Locate the cell with the specified text and output its [X, Y] center coordinate. 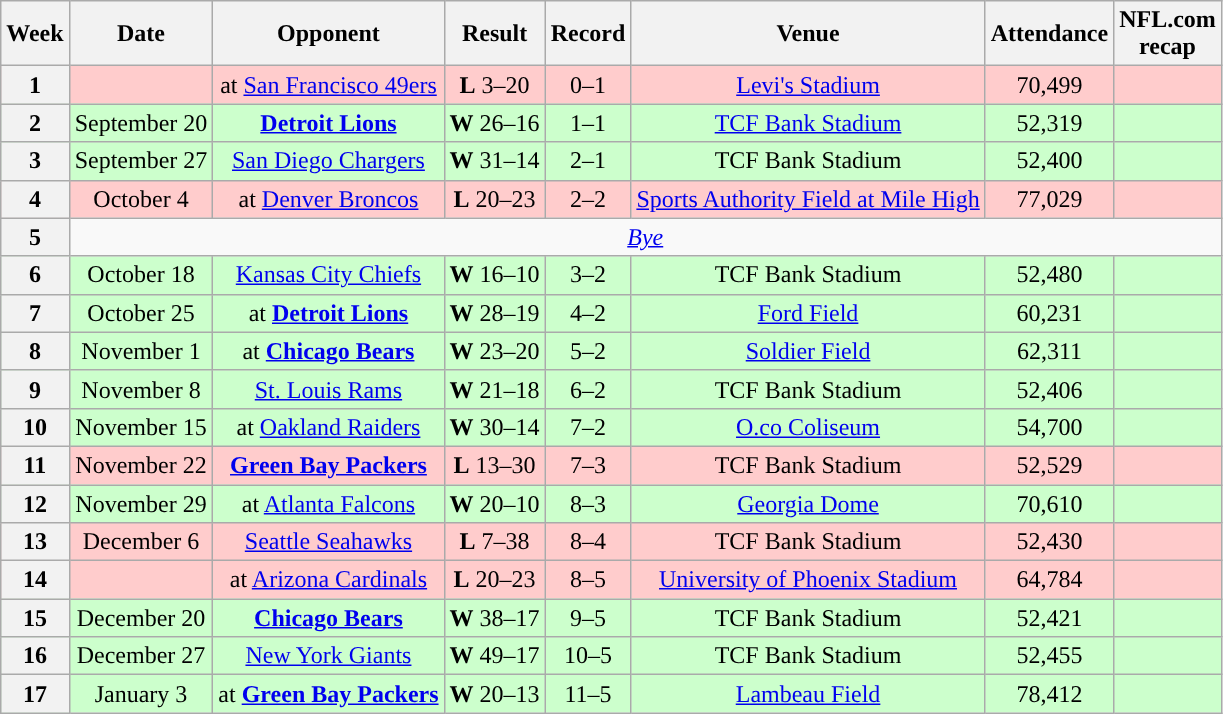
Opponent [328, 34]
6 [35, 275]
W 31–14 [494, 161]
7–2 [588, 427]
2 [35, 123]
at Denver Broncos [328, 199]
12 [35, 503]
at Atlanta Falcons [328, 503]
November 29 [141, 503]
11 [35, 465]
W 20–13 [494, 694]
L 3–20 [494, 85]
September 20 [141, 123]
at Oakland Raiders [328, 427]
0–1 [588, 85]
W 30–14 [494, 427]
14 [35, 580]
Result [494, 34]
2–2 [588, 199]
52,529 [1049, 465]
W 16–10 [494, 275]
1–1 [588, 123]
8–3 [588, 503]
October 18 [141, 275]
15 [35, 618]
New York Giants [328, 656]
70,499 [1049, 85]
2–1 [588, 161]
Record [588, 34]
W 28–19 [494, 313]
10 [35, 427]
5–2 [588, 351]
7 [35, 313]
at Green Bay Packers [328, 694]
16 [35, 656]
November 15 [141, 427]
W 38–17 [494, 618]
Georgia Dome [808, 503]
52,421 [1049, 618]
52,430 [1049, 542]
52,455 [1049, 656]
at San Francisco 49ers [328, 85]
W 20–10 [494, 503]
3–2 [588, 275]
Sports Authority Field at Mile High [808, 199]
78,412 [1049, 694]
5 [35, 237]
70,610 [1049, 503]
9–5 [588, 618]
November 8 [141, 389]
4 [35, 199]
December 6 [141, 542]
Seattle Seahawks [328, 542]
Detroit Lions [328, 123]
at Chicago Bears [328, 351]
10–5 [588, 656]
Date [141, 34]
September 27 [141, 161]
3 [35, 161]
Levi's Stadium [808, 85]
Soldier Field [808, 351]
8–5 [588, 580]
Kansas City Chiefs [328, 275]
L 7–38 [494, 542]
Green Bay Packers [328, 465]
77,029 [1049, 199]
November 1 [141, 351]
O.co Coliseum [808, 427]
December 27 [141, 656]
San Diego Chargers [328, 161]
7–3 [588, 465]
4–2 [588, 313]
6–2 [588, 389]
W 23–20 [494, 351]
Lambeau Field [808, 694]
1 [35, 85]
Attendance [1049, 34]
52,319 [1049, 123]
9 [35, 389]
Ford Field [808, 313]
54,700 [1049, 427]
13 [35, 542]
at Arizona Cardinals [328, 580]
8–4 [588, 542]
at Detroit Lions [328, 313]
L 13–30 [494, 465]
December 20 [141, 618]
Chicago Bears [328, 618]
University of Phoenix Stadium [808, 580]
62,311 [1049, 351]
October 25 [141, 313]
NFL.comrecap [1168, 34]
October 4 [141, 199]
Venue [808, 34]
52,400 [1049, 161]
Week [35, 34]
11–5 [588, 694]
64,784 [1049, 580]
W 26–16 [494, 123]
January 3 [141, 694]
W 49–17 [494, 656]
52,480 [1049, 275]
60,231 [1049, 313]
Bye [645, 237]
November 22 [141, 465]
W 21–18 [494, 389]
17 [35, 694]
St. Louis Rams [328, 389]
52,406 [1049, 389]
8 [35, 351]
